For the text-containing cell, return its midpoint in (x, y) coordinate format. 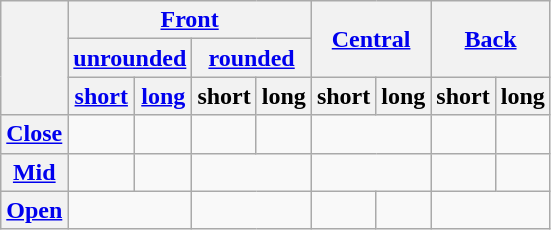
Open (34, 210)
Close (34, 134)
Back (490, 39)
unrounded (130, 58)
rounded (252, 58)
Central (370, 39)
Front (190, 20)
Mid (34, 172)
